Capture the cell that displays the provided text and extract its [x, y] central coordinate. 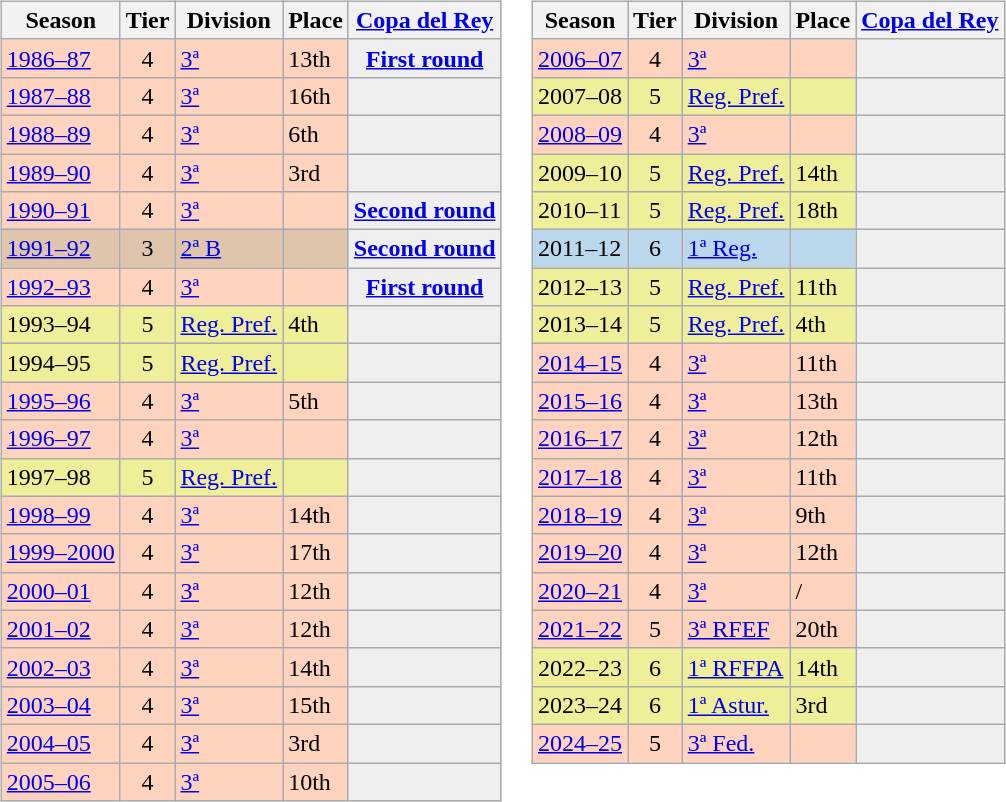
3 [148, 249]
2008–09 [580, 134]
3ª Fed. [736, 743]
1986–87 [60, 58]
1999–2000 [60, 553]
1992–93 [60, 287]
1988–89 [60, 134]
2018–19 [580, 515]
2007–08 [580, 96]
2006–07 [580, 58]
1991–92 [60, 249]
2015–16 [580, 401]
3ª RFEF [736, 629]
1996–97 [60, 439]
2017–18 [580, 477]
1993–94 [60, 325]
2003–04 [60, 705]
1997–98 [60, 477]
1987–88 [60, 96]
2001–02 [60, 629]
16th [316, 96]
1989–90 [60, 173]
2013–14 [580, 325]
5th [316, 401]
2000–01 [60, 591]
2014–15 [580, 363]
2009–10 [580, 173]
2002–03 [60, 667]
/ [823, 591]
2005–06 [60, 781]
20th [823, 629]
1990–91 [60, 211]
1994–95 [60, 363]
2023–24 [580, 705]
1995–96 [60, 401]
2004–05 [60, 743]
9th [823, 515]
2ª B [229, 249]
1ª Astur. [736, 705]
18th [823, 211]
17th [316, 553]
2021–22 [580, 629]
2011–12 [580, 249]
15th [316, 705]
1ª RFFPA [736, 667]
2020–21 [580, 591]
1ª Reg. [736, 249]
2010–11 [580, 211]
10th [316, 781]
2012–13 [580, 287]
2024–25 [580, 743]
6th [316, 134]
2016–17 [580, 439]
2019–20 [580, 553]
2022–23 [580, 667]
1998–99 [60, 515]
